For the text-containing cell, return its midpoint in [X, Y] coordinate format. 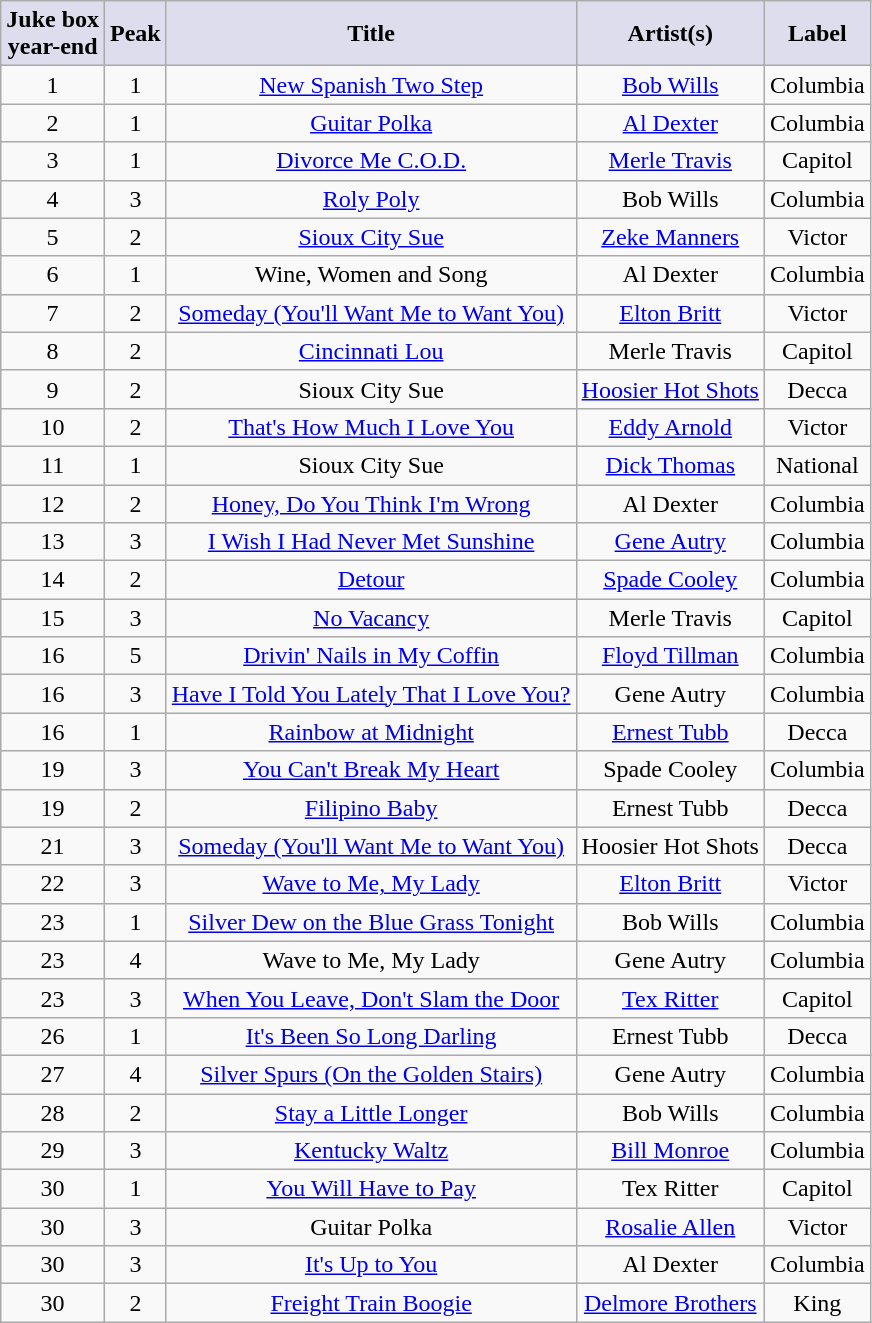
28 [53, 1113]
27 [53, 1074]
It's Up to You [371, 1265]
Divorce Me C.O.D. [371, 161]
Artist(s) [670, 34]
Floyd Tillman [670, 656]
When You Leave, Don't Slam the Door [371, 998]
Wine, Women and Song [371, 275]
Honey, Do You Think I'm Wrong [371, 503]
Stay a Little Longer [371, 1113]
13 [53, 542]
8 [53, 351]
Dick Thomas [670, 465]
New Spanish Two Step [371, 85]
9 [53, 389]
Cincinnati Lou [371, 351]
Delmore Brothers [670, 1303]
12 [53, 503]
Label [817, 34]
You Can't Break My Heart [371, 770]
Silver Dew on the Blue Grass Tonight [371, 922]
Rainbow at Midnight [371, 732]
Freight Train Boogie [371, 1303]
Eddy Arnold [670, 427]
Silver Spurs (On the Golden Stairs) [371, 1074]
Kentucky Waltz [371, 1151]
Title [371, 34]
Detour [371, 580]
National [817, 465]
No Vacancy [371, 618]
I Wish I Had Never Met Sunshine [371, 542]
21 [53, 846]
King [817, 1303]
Rosalie Allen [670, 1227]
Filipino Baby [371, 808]
6 [53, 275]
7 [53, 313]
Drivin' Nails in My Coffin [371, 656]
Bill Monroe [670, 1151]
14 [53, 580]
15 [53, 618]
You Will Have to Pay [371, 1189]
Have I Told You Lately That I Love You? [371, 694]
10 [53, 427]
Zeke Manners [670, 237]
22 [53, 884]
It's Been So Long Darling [371, 1036]
That's How Much I Love You [371, 427]
26 [53, 1036]
11 [53, 465]
Roly Poly [371, 199]
Juke boxyear-end [53, 34]
Peak [136, 34]
29 [53, 1151]
